Provide the (x, y) coordinate of the cell's center where the given text is located.  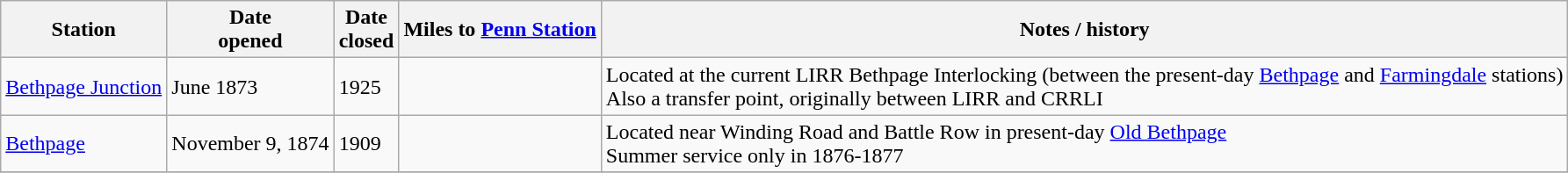
November 9, 1874 (250, 144)
Notes / history (1084, 30)
Dateclosed (366, 30)
June 1873 (250, 86)
Station (84, 30)
Dateopened (250, 30)
Located near Winding Road and Battle Row in present-day Old BethpageSummer service only in 1876-1877 (1084, 144)
Miles to Penn Station (500, 30)
Bethpage Junction (84, 86)
1925 (366, 86)
1909 (366, 144)
Bethpage (84, 144)
